Scan for the cell matching the given text and deliver its [X, Y] coordinate at center. 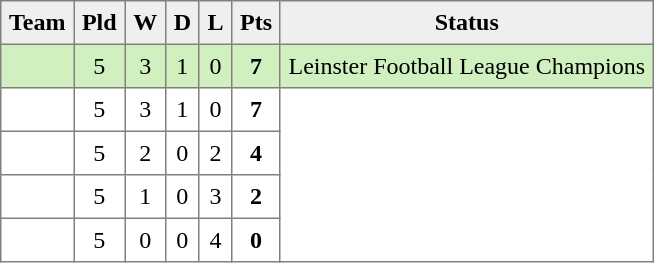
Status [466, 23]
Team [38, 23]
D [182, 23]
L [216, 23]
W [145, 23]
Leinster Football League Champions [466, 66]
Pts [256, 23]
Pld [100, 23]
